Return [X, Y] of the center of cell containing provided text 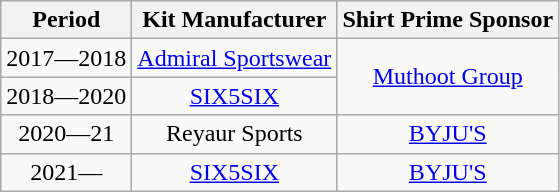
Admiral Sportswear [234, 58]
Muthoot Group [448, 77]
2017—2018 [66, 58]
2018—2020 [66, 96]
Reyaur Sports [234, 134]
Shirt Prime Sponsor [448, 20]
Kit Manufacturer [234, 20]
2020—21 [66, 134]
2021— [66, 172]
Period [66, 20]
